Extract the [X, Y] coordinate from the center of the cell holding the provided text.  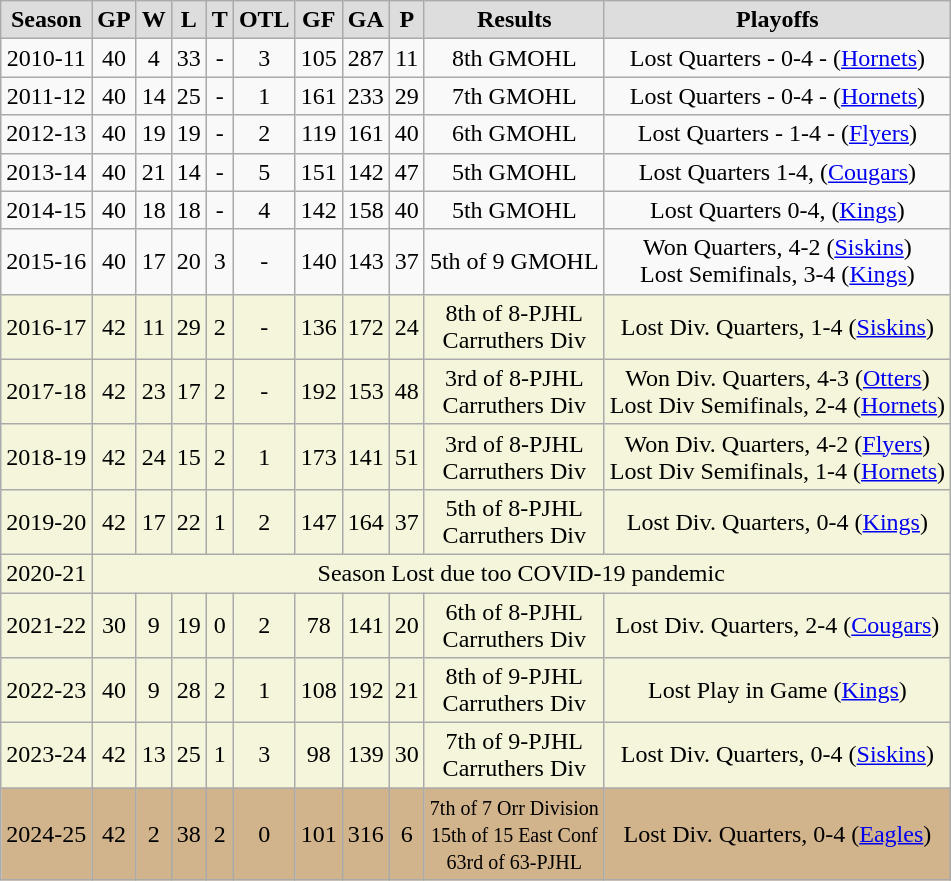
7th GMOHL [514, 96]
164 [366, 522]
Season [46, 20]
2017-18 [46, 392]
Lost Quarters - 1-4 - (Flyers) [777, 134]
2012-13 [46, 134]
172 [366, 326]
28 [188, 690]
108 [318, 690]
Lost Div. Quarters, 0-4 (Eagles) [777, 834]
105 [318, 58]
2013-14 [46, 172]
Lost Div. Quarters, 0-4 (Kings) [777, 522]
Lost Div. Quarters, 0-4 (Siskins) [777, 756]
23 [154, 392]
287 [366, 58]
GA [366, 20]
48 [406, 392]
7th of 9-PJHLCarruthers Div [514, 756]
8th GMOHL [514, 58]
Lost Quarters 1-4, (Cougars) [777, 172]
151 [318, 172]
2016-17 [46, 326]
Won Div. Quarters, 4-2 (Flyers)Lost Div Semifinals, 1-4 (Hornets) [777, 456]
2023-24 [46, 756]
Lost Quarters 0-4, (Kings) [777, 210]
119 [318, 134]
L [188, 20]
143 [366, 262]
2020-21 [46, 573]
2011-12 [46, 96]
101 [318, 834]
OTL [264, 20]
15 [188, 456]
13 [154, 756]
22 [188, 522]
W [154, 20]
140 [318, 262]
136 [318, 326]
T [220, 20]
2018-19 [46, 456]
P [406, 20]
6th GMOHL [514, 134]
173 [318, 456]
6 [406, 834]
2022-23 [46, 690]
8th of 9-PJHLCarruthers Div [514, 690]
233 [366, 96]
Won Div. Quarters, 4-3 (Otters)Lost Div Semifinals, 2-4 (Hornets) [777, 392]
316 [366, 834]
33 [188, 58]
2019-20 [46, 522]
5 [264, 172]
Won Quarters, 4-2 (Siskins)Lost Semifinals, 3-4 (Kings) [777, 262]
Season Lost due too COVID-19 pandemic [522, 573]
98 [318, 756]
Lost Div. Quarters, 1-4 (Siskins) [777, 326]
GF [318, 20]
Lost Div. Quarters, 2-4 (Cougars) [777, 624]
78 [318, 624]
158 [366, 210]
7th of 7 Orr Division15th of 15 East Conf63rd of 63-PJHL [514, 834]
GP [114, 20]
2015-16 [46, 262]
Lost Play in Game (Kings) [777, 690]
2010-11 [46, 58]
2024-25 [46, 834]
5th of 9 GMOHL [514, 262]
5th of 8-PJHLCarruthers Div [514, 522]
2014-15 [46, 210]
8th of 8-PJHLCarruthers Div [514, 326]
51 [406, 456]
6th of 8-PJHLCarruthers Div [514, 624]
47 [406, 172]
139 [366, 756]
153 [366, 392]
Results [514, 20]
147 [318, 522]
2021-22 [46, 624]
38 [188, 834]
Playoffs [777, 20]
